Output the (X, Y) coordinate of the center of the cell containing the given text.  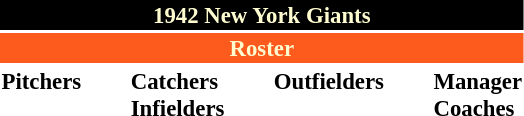
1942 New York Giants (262, 15)
Roster (262, 48)
